Provide the [X, Y] coordinate of the cell's center where the given text is located.  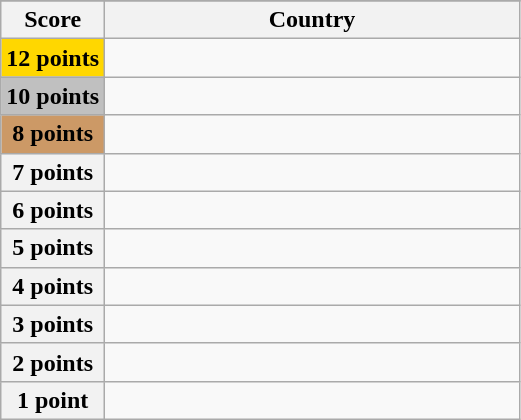
12 points [53, 58]
6 points [53, 210]
7 points [53, 172]
5 points [53, 248]
3 points [53, 324]
Country [312, 20]
2 points [53, 362]
Score [53, 20]
4 points [53, 286]
8 points [53, 134]
1 point [53, 400]
10 points [53, 96]
